Return (X, Y) of the center of cell containing provided text 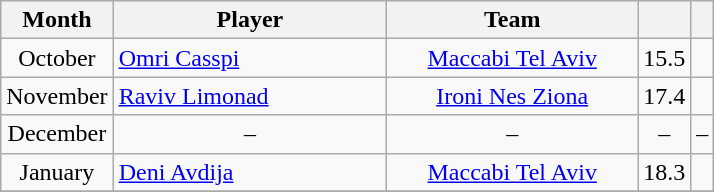
Month (57, 20)
Player (250, 20)
17.4 (664, 96)
November (57, 96)
Deni Avdija (250, 172)
15.5 (664, 58)
January (57, 172)
18.3 (664, 172)
Raviv Limonad (250, 96)
October (57, 58)
December (57, 134)
Omri Casspi (250, 58)
Team (512, 20)
Ironi Nes Ziona (512, 96)
